Locate the cell with the specified text and output its [X, Y] center coordinate. 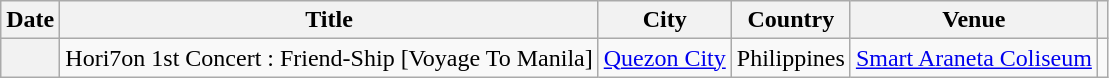
Date [30, 20]
Philippines [790, 58]
Smart Araneta Coliseum [974, 58]
Country [790, 20]
Venue [974, 20]
Hori7on 1st Concert : Friend-Ship [Voyage To Manila] [329, 58]
Quezon City [664, 58]
City [664, 20]
Title [329, 20]
